Determine the [x, y] coordinate at the center of the cell enclosing the given text.  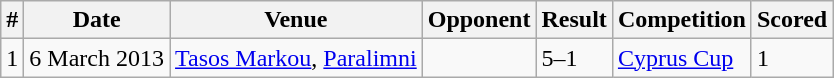
Cyprus Cup [682, 58]
5–1 [574, 58]
6 March 2013 [97, 58]
Tasos Markou, Paralimni [296, 58]
Competition [682, 20]
Venue [296, 20]
Opponent [479, 20]
Result [574, 20]
# [12, 20]
Date [97, 20]
Scored [792, 20]
